For the text-containing cell, return its midpoint in (X, Y) coordinate format. 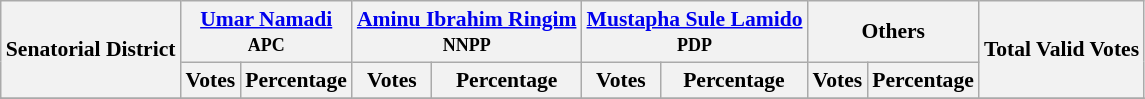
Mustapha Sule LamidoPDP (694, 32)
Total Valid Votes (1062, 50)
Others (894, 32)
Umar NamadiAPC (266, 32)
Aminu Ibrahim RingimNNPP (467, 32)
Senatorial District (91, 50)
